Extract the (X, Y) coordinate from the center of the cell holding the provided text.  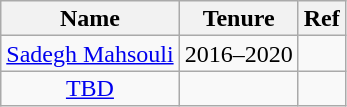
Tenure (238, 18)
2016–2020 (238, 54)
Sadegh Mahsouli (90, 54)
Ref (322, 18)
Name (90, 18)
TBD (90, 88)
